Output the (x, y) coordinate of the center of the cell containing the given text.  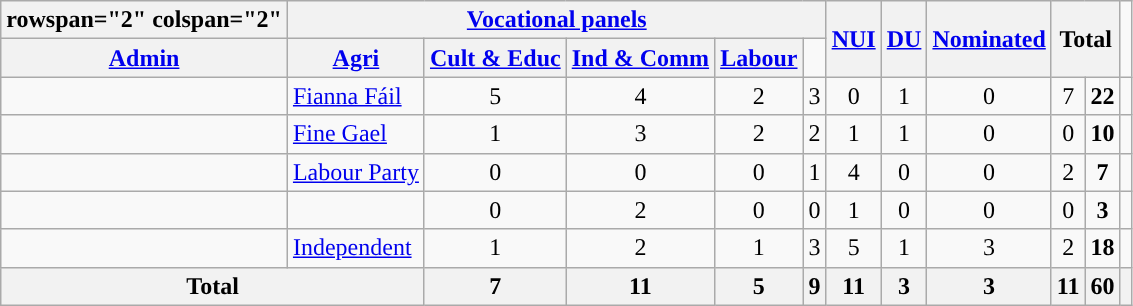
Labour (759, 58)
9 (814, 286)
Fianna Fáil (356, 96)
Ind & Comm (640, 58)
Labour Party (356, 172)
Admin (144, 58)
NUI (854, 39)
Independent (356, 248)
18 (1102, 248)
Vocational panels (556, 20)
Fine Gael (356, 134)
rowspan="2" colspan="2" (144, 20)
60 (1102, 286)
22 (1102, 96)
DU (904, 39)
Cult & Educ (495, 58)
Agri (356, 58)
10 (1102, 134)
Nominated (989, 39)
